Return (x, y) of the center of cell containing provided text 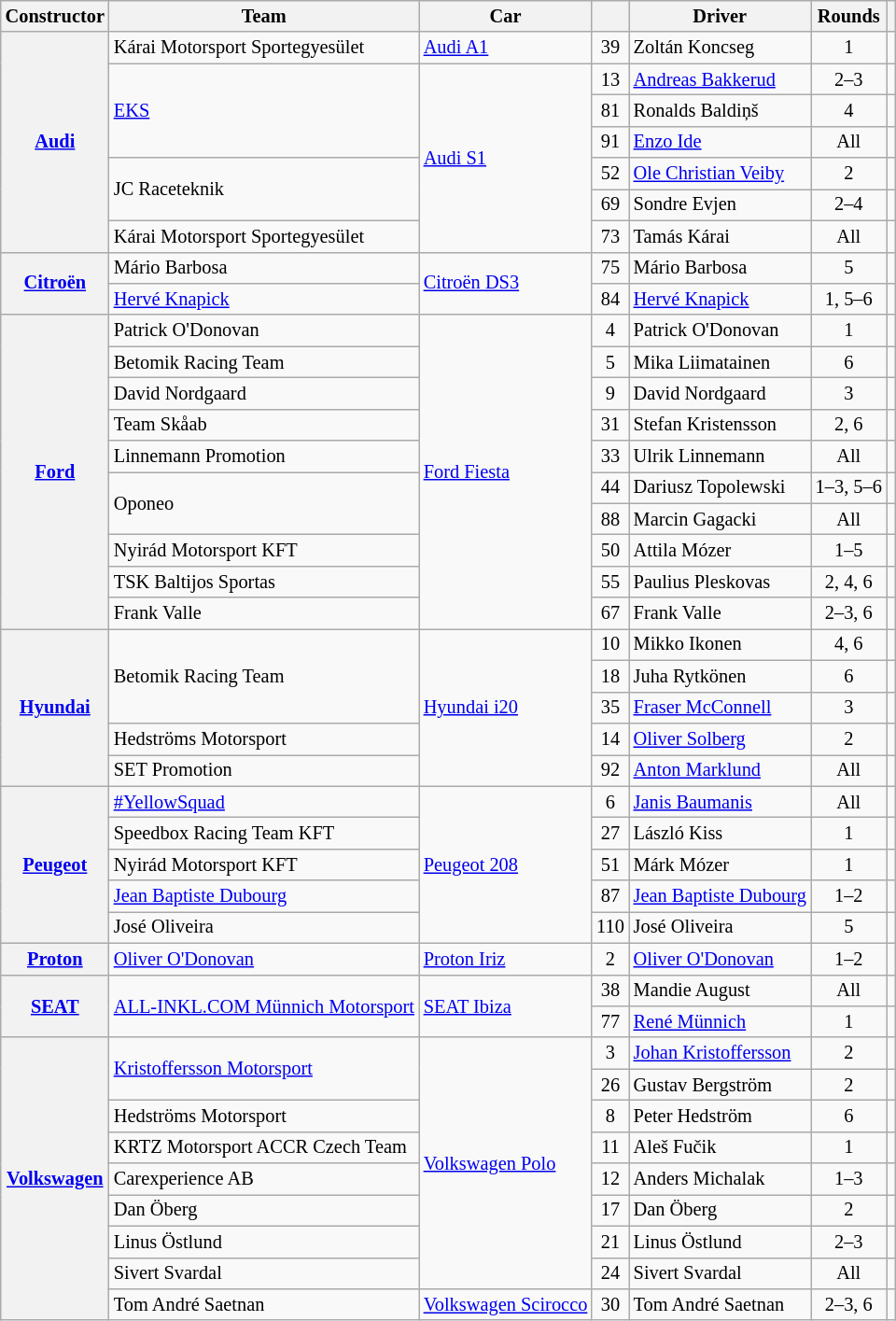
Janis Baumanis (721, 802)
René Münnich (721, 1021)
1–3 (849, 1179)
55 (610, 582)
27 (610, 833)
Carexperience AB (264, 1179)
17 (610, 1210)
26 (610, 1085)
Proton Iriz (506, 959)
Team Skåab (264, 425)
Peugeot 208 (506, 864)
69 (610, 204)
Juha Rytkönen (721, 676)
Tamás Kárai (721, 236)
Driver (721, 16)
88 (610, 519)
Ole Christian Veiby (721, 174)
Rounds (849, 16)
Zoltán Koncseg (721, 48)
SEAT (55, 1006)
KRTZ Motorsport ACCR Czech Team (264, 1147)
Andreas Bakkerud (721, 79)
Hyundai (55, 707)
33 (610, 457)
Citroën DS3 (506, 284)
Team (264, 16)
81 (610, 110)
Proton (55, 959)
18 (610, 676)
110 (610, 927)
87 (610, 896)
14 (610, 738)
JC Raceteknik (264, 189)
Mika Liimatainen (721, 362)
Gustav Bergström (721, 1085)
1–3, 5–6 (849, 487)
Peugeot (55, 864)
12 (610, 1179)
73 (610, 236)
24 (610, 1273)
Mandie August (721, 991)
#YellowSquad (264, 802)
László Kiss (721, 833)
Car (506, 16)
2, 4, 6 (849, 582)
Dariusz Topolewski (721, 487)
Speedbox Racing Team KFT (264, 833)
Paulius Pleskovas (721, 582)
Oponeo (264, 502)
2, 6 (849, 425)
92 (610, 770)
Kristoffersson Motorsport (264, 1068)
38 (610, 991)
TSK Baltijos Sportas (264, 582)
31 (610, 425)
Anders Michalak (721, 1179)
Ford (55, 472)
SEAT Ibiza (506, 1006)
Audi S1 (506, 158)
Attila Mózer (721, 550)
13 (610, 79)
Ronalds Baldiņš (721, 110)
Ford Fiesta (506, 472)
Mikko Ikonen (721, 644)
Peter Hedström (721, 1116)
21 (610, 1242)
11 (610, 1147)
Audi A1 (506, 48)
ALL-INKL.COM Münnich Motorsport (264, 1006)
Anton Marklund (721, 770)
35 (610, 708)
Márk Mózer (721, 864)
Volkswagen (55, 1178)
51 (610, 864)
Volkswagen Scirocco (506, 1304)
Oliver Solberg (721, 738)
84 (610, 299)
Linnemann Promotion (264, 457)
52 (610, 174)
Volkswagen Polo (506, 1163)
77 (610, 1021)
Stefan Kristensson (721, 425)
75 (610, 268)
Johan Kristoffersson (721, 1053)
Enzo Ide (721, 142)
1, 5–6 (849, 299)
10 (610, 644)
1–5 (849, 550)
39 (610, 48)
Marcin Gagacki (721, 519)
Sondre Evjen (721, 204)
2–4 (849, 204)
9 (610, 393)
EKS (264, 110)
Constructor (55, 16)
Ulrik Linnemann (721, 457)
Audi (55, 142)
50 (610, 550)
44 (610, 487)
Hyundai i20 (506, 707)
SET Promotion (264, 770)
Fraser McConnell (721, 708)
8 (610, 1116)
67 (610, 613)
Citroën (55, 284)
Aleš Fučik (721, 1147)
91 (610, 142)
30 (610, 1304)
4, 6 (849, 644)
